Identify which cell holds the provided text, then report its [X, Y] central coordinate. 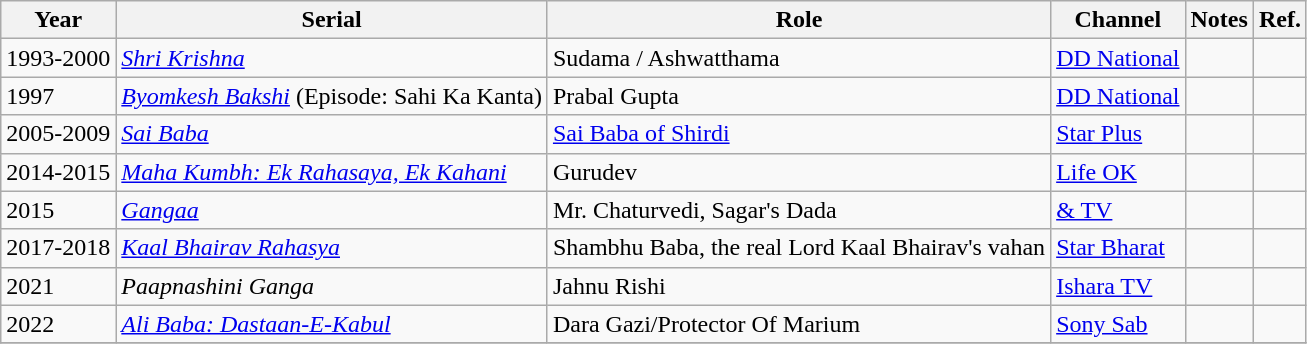
2017-2018 [58, 248]
1997 [58, 96]
Sai Baba of Shirdi [798, 134]
Jahnu Rishi [798, 286]
Channel [1118, 20]
Maha Kumbh: Ek Rahasaya, Ek Kahani [332, 172]
Byomkesh Bakshi (Episode: Sahi Ka Kanta) [332, 96]
2022 [58, 324]
2021 [58, 286]
Serial [332, 20]
Gangaa [332, 210]
Shri Krishna [332, 58]
Ishara TV [1118, 286]
2014-2015 [58, 172]
Year [58, 20]
1993-2000 [58, 58]
2005-2009 [58, 134]
Prabal Gupta [798, 96]
Dara Gazi/Protector Of Marium [798, 324]
Gurudev [798, 172]
Sai Baba [332, 134]
Star Plus [1118, 134]
Paapnashini Ganga [332, 286]
Ali Baba: Dastaan-E-Kabul [332, 324]
Shambhu Baba, the real Lord Kaal Bhairav's vahan [798, 248]
Ref. [1280, 20]
Star Bharat [1118, 248]
2015 [58, 210]
Role [798, 20]
Life OK [1118, 172]
Sony Sab [1118, 324]
Sudama / Ashwatthama [798, 58]
& TV [1118, 210]
Kaal Bhairav Rahasya [332, 248]
Notes [1219, 20]
Mr. Chaturvedi, Sagar's Dada [798, 210]
